Provide the [x, y] coordinate of the cell's center where the given text is located.  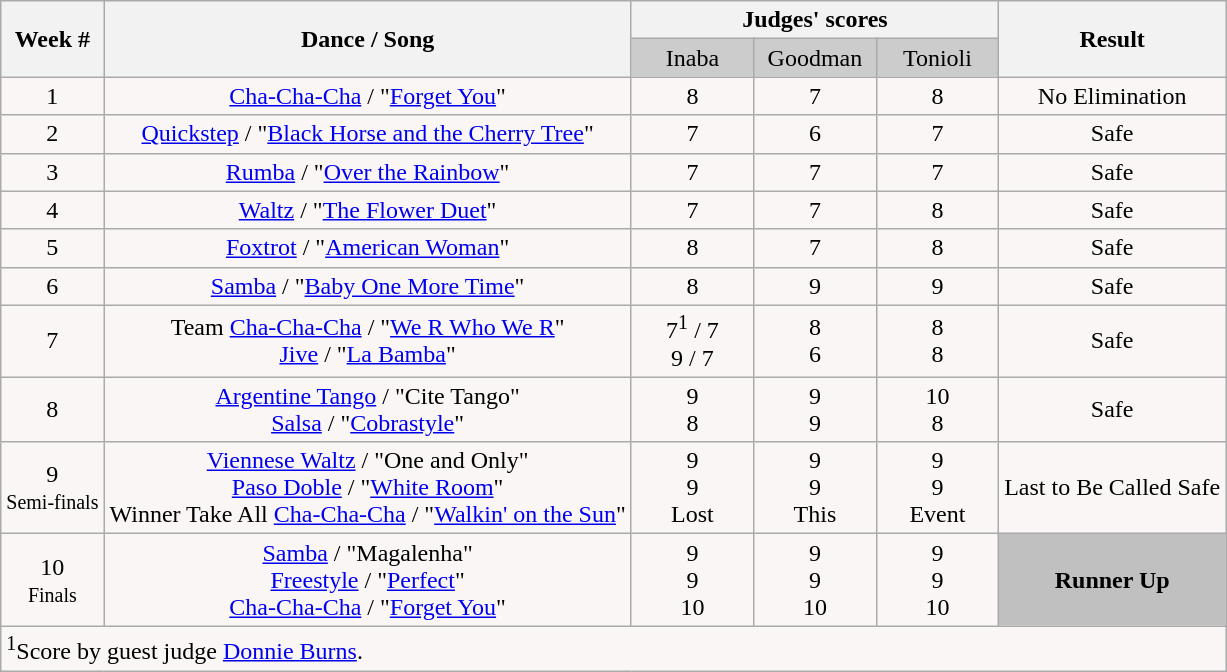
99This [815, 488]
3 [52, 172]
Judges' scores [814, 20]
Runner Up [1112, 580]
9 8 [692, 410]
Last to Be Called Safe [1112, 488]
Tonioli [937, 58]
Result [1112, 39]
Waltz / "The Flower Duet" [368, 210]
Dance / Song [368, 39]
Inaba [692, 58]
No Elimination [1112, 96]
10Finals [52, 580]
71 / 7 9 / 7 [692, 341]
Samba / "Magalenha"Freestyle / "Perfect"Cha-Cha-Cha / "Forget You" [368, 580]
Rumba / "Over the Rainbow" [368, 172]
10 8 [937, 410]
Week # [52, 39]
Quickstep / "Black Horse and the Cherry Tree" [368, 134]
8 8 [937, 341]
Team Cha-Cha-Cha / "We R Who We R"Jive / "La Bamba" [368, 341]
Samba / "Baby One More Time" [368, 286]
99Event [937, 488]
Cha-Cha-Cha / "Forget You" [368, 96]
Argentine Tango / "Cite Tango"Salsa / "Cobrastyle" [368, 410]
Goodman [815, 58]
Foxtrot / "American Woman" [368, 248]
Viennese Waltz / "One and Only"Paso Doble / "White Room" Winner Take All Cha-Cha-Cha / "Walkin' on the Sun" [368, 488]
5 [52, 248]
4 [52, 210]
99Lost [692, 488]
9 9 [815, 410]
9Semi-finals [52, 488]
8 6 [815, 341]
1 [52, 96]
1Score by guest judge Donnie Burns. [614, 648]
2 [52, 134]
